Scan for the cell matching the given text and deliver its [x, y] coordinate at center. 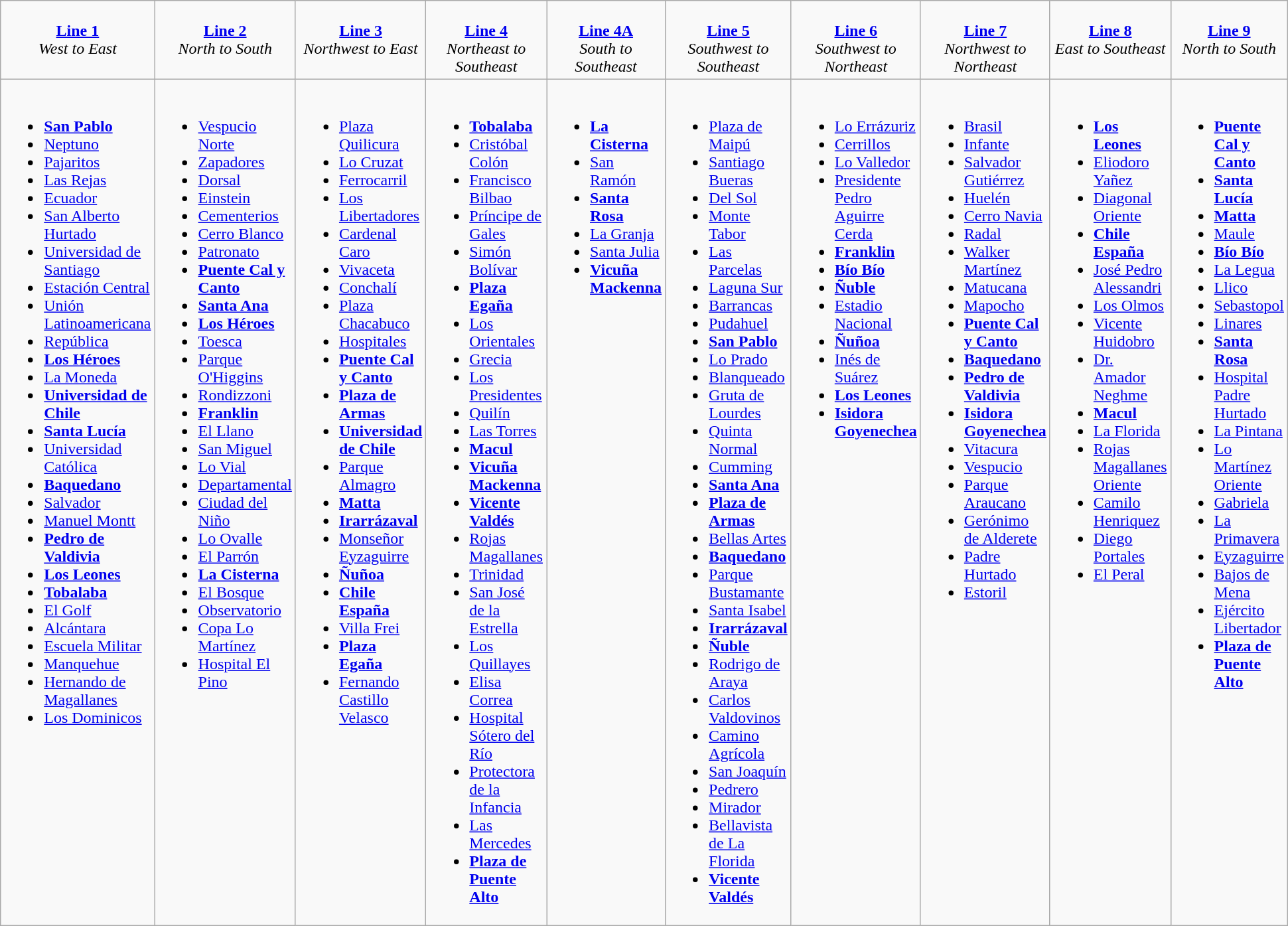
Line 5Southwest to Southeast [729, 40]
Line 4Northeast to Southeast [486, 40]
La Cisterna San RamónSanta Rosa La GranjaSanta JuliaVicuña Mackenna [607, 502]
Line 6Southwest to Northeast [856, 40]
Line 9North to South [1229, 40]
Line 7Northwest to Northeast [985, 40]
Line 4ASouth to Southeast [607, 40]
Line 8East to Southeast [1110, 40]
Line 3Northwest to East [360, 40]
Line 2North to South [225, 40]
Line 1West to East [78, 40]
